Capture the cell that displays the provided text and extract its (X, Y) central coordinate. 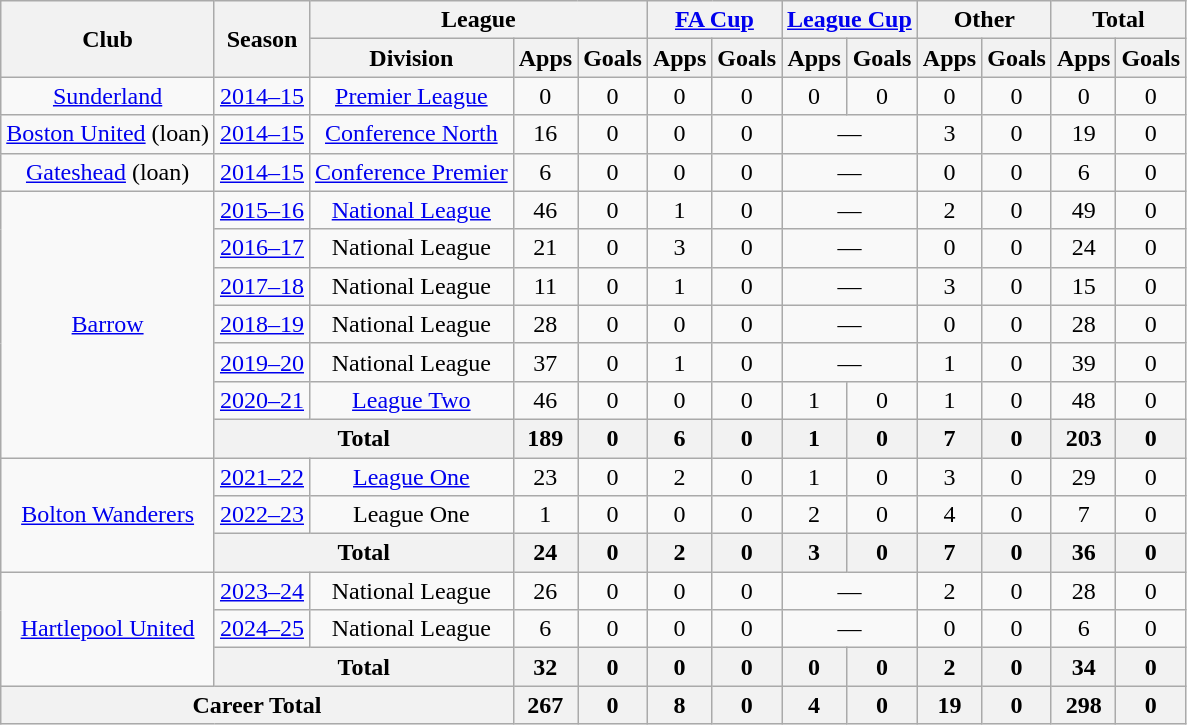
Premier League (412, 96)
36 (1083, 553)
39 (1083, 362)
203 (1083, 438)
2019–20 (262, 362)
48 (1083, 400)
League (479, 20)
Barrow (108, 324)
2015–16 (262, 210)
Boston United (loan) (108, 134)
2017–18 (262, 286)
49 (1083, 210)
26 (545, 591)
189 (545, 438)
29 (1083, 477)
16 (545, 134)
298 (1083, 705)
11 (545, 286)
2024–25 (262, 629)
21 (545, 248)
2021–22 (262, 477)
Club (108, 39)
Season (262, 39)
2018–19 (262, 324)
2022–23 (262, 515)
Conference North (412, 134)
2020–21 (262, 400)
8 (679, 705)
Sunderland (108, 96)
2023–24 (262, 591)
15 (1083, 286)
Career Total (257, 705)
23 (545, 477)
League Cup (850, 20)
Gateshead (loan) (108, 172)
FA Cup (714, 20)
Other (984, 20)
267 (545, 705)
Bolton Wanderers (108, 515)
37 (545, 362)
Division (412, 58)
34 (1083, 667)
Conference Premier (412, 172)
League Two (412, 400)
Hartlepool United (108, 629)
2016–17 (262, 248)
32 (545, 667)
